Provide the [x, y] coordinate of the cell's center where the given text is located.  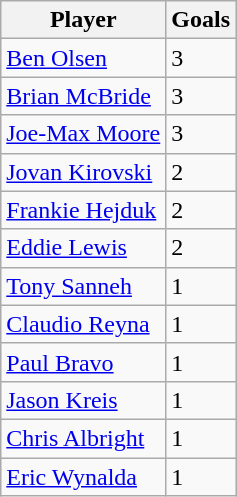
Paul Bravo [84, 362]
Tony Sanneh [84, 286]
Player [84, 20]
Chris Albright [84, 438]
Claudio Reyna [84, 324]
Eric Wynalda [84, 477]
Eddie Lewis [84, 248]
Goals [201, 20]
Frankie Hejduk [84, 210]
Jovan Kirovski [84, 172]
Joe-Max Moore [84, 134]
Jason Kreis [84, 400]
Brian McBride [84, 96]
Ben Olsen [84, 58]
